Search for the cell housing the specified text and yield its [X, Y] center coordinate. 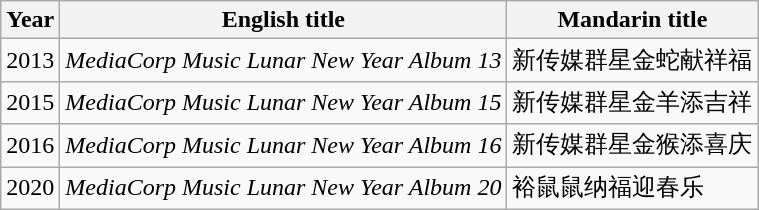
Year [30, 20]
MediaCorp Music Lunar New Year Album 20 [284, 188]
MediaCorp Music Lunar New Year Album 13 [284, 60]
2016 [30, 146]
MediaCorp Music Lunar New Year Album 16 [284, 146]
新传媒群星金蛇献祥福 [632, 60]
裕鼠鼠纳福迎春乐 [632, 188]
2013 [30, 60]
新传媒群星金猴添喜庆 [632, 146]
English title [284, 20]
2015 [30, 102]
MediaCorp Music Lunar New Year Album 15 [284, 102]
新传媒群星金羊添吉祥 [632, 102]
2020 [30, 188]
Mandarin title [632, 20]
